Scan for the cell matching the given text and deliver its (X, Y) coordinate at center. 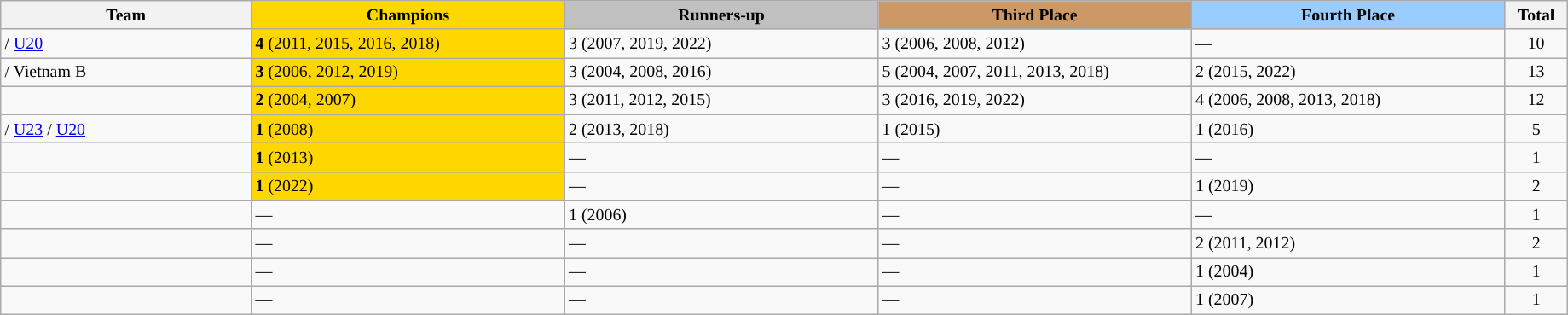
5 (1536, 130)
1 (2007) (1348, 300)
Third Place (1035, 15)
2 (2013, 2018) (721, 130)
Fourth Place (1348, 15)
3 (2006, 2012, 2019) (408, 72)
Runners-up (721, 15)
1 (2015) (1035, 130)
Total (1536, 15)
1 (2013) (408, 157)
1 (2008) (408, 130)
Team (126, 15)
2 (2015, 2022) (1348, 72)
1 (2006) (721, 215)
/ U23 / U20 (126, 130)
3 (2007, 2019, 2022) (721, 43)
3 (2006, 2008, 2012) (1035, 43)
2 (2004, 2007) (408, 101)
/ U20 (126, 43)
Champions (408, 15)
1 (2016) (1348, 130)
13 (1536, 72)
4 (2011, 2015, 2016, 2018) (408, 43)
1 (2004) (1348, 271)
4 (2006, 2008, 2013, 2018) (1348, 101)
3 (2011, 2012, 2015) (721, 101)
5 (2004, 2007, 2011, 2013, 2018) (1035, 72)
3 (2016, 2019, 2022) (1035, 101)
/ Vietnam B (126, 72)
12 (1536, 101)
1 (2019) (1348, 186)
1 (2022) (408, 186)
10 (1536, 43)
3 (2004, 2008, 2016) (721, 72)
2 (2011, 2012) (1348, 242)
